From the cell containing the given text, extract its center point as (x, y) coordinate. 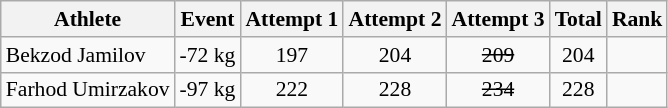
-72 kg (208, 55)
-97 kg (208, 90)
Attempt 3 (498, 19)
Bekzod Jamilov (88, 55)
197 (292, 55)
Event (208, 19)
222 (292, 90)
234 (498, 90)
209 (498, 55)
Farhod Umirzakov (88, 90)
Rank (638, 19)
Total (578, 19)
Attempt 1 (292, 19)
Athlete (88, 19)
Attempt 2 (394, 19)
